Detect which cell encompasses the target text, then output its [X, Y] center coordinate. 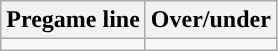
Pregame line [74, 20]
Over/under [210, 20]
